Find where the given text appears and provide that cell's center as (x, y) coordinate. 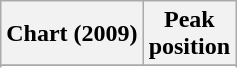
Peakposition (189, 34)
Chart (2009) (72, 34)
